Provide the [X, Y] coordinate of the cell's center where the given text is located.  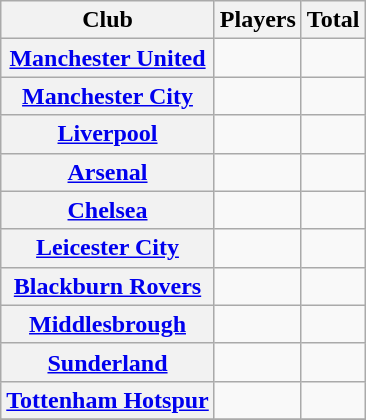
Players [258, 20]
Total [333, 20]
Tottenham Hotspur [108, 400]
Sunderland [108, 362]
Chelsea [108, 210]
Middlesbrough [108, 324]
Manchester City [108, 96]
Blackburn Rovers [108, 286]
Club [108, 20]
Leicester City [108, 248]
Manchester United [108, 58]
Liverpool [108, 134]
Arsenal [108, 172]
